Capture the cell that displays the provided text and extract its [X, Y] central coordinate. 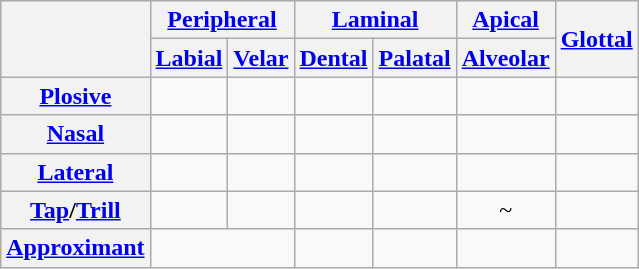
Plosive [76, 96]
Velar [261, 58]
Labial [189, 58]
Nasal [76, 134]
Glottal [596, 39]
Laminal [375, 20]
Peripheral [222, 20]
Dental [334, 58]
Alveolar [506, 58]
Apical [506, 20]
Tap/Trill [76, 210]
Approximant [76, 248]
Palatal [414, 58]
Lateral [76, 172]
~ [506, 210]
